For the text-containing cell, return its midpoint in [x, y] coordinate format. 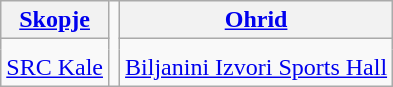
Ohrid [256, 20]
Skopje [55, 20]
Biljanini Izvori Sports Hall [256, 68]
SRC Kale [55, 68]
